Determine the [x, y] coordinate at the center of the cell enclosing the given text.  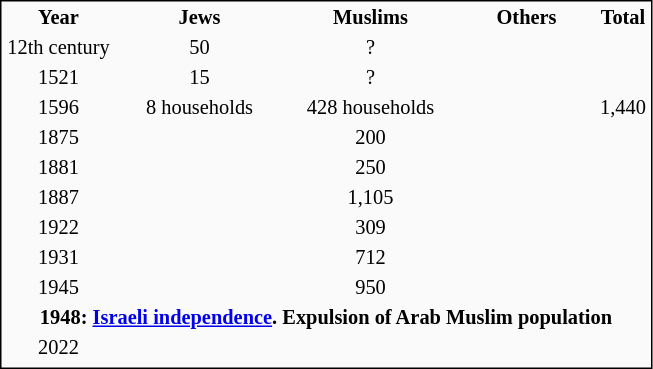
Year [58, 18]
250 [370, 168]
1,105 [370, 198]
Total [622, 18]
1948: Israeli independence. Expulsion of Arab Muslim population [326, 318]
428 households [370, 108]
1,440 [622, 108]
Muslims [370, 18]
712 [370, 258]
Others [527, 18]
1922 [58, 228]
8 households [200, 108]
1596 [58, 108]
Jews [200, 18]
1931 [58, 258]
950 [370, 288]
1887 [58, 198]
1881 [58, 168]
200 [370, 138]
2022 [58, 348]
15 [200, 78]
1945 [58, 288]
50 [200, 48]
1521 [58, 78]
1875 [58, 138]
309 [370, 228]
12th century [58, 48]
